From the cell containing the given text, extract its center point as (x, y) coordinate. 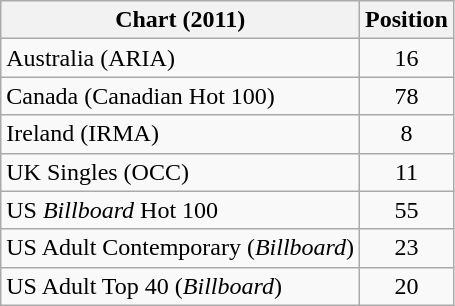
US Adult Contemporary (Billboard) (180, 248)
8 (407, 134)
US Adult Top 40 (Billboard) (180, 286)
Canada (Canadian Hot 100) (180, 96)
Position (407, 20)
55 (407, 210)
Australia (ARIA) (180, 58)
Chart (2011) (180, 20)
Ireland (IRMA) (180, 134)
20 (407, 286)
78 (407, 96)
UK Singles (OCC) (180, 172)
US Billboard Hot 100 (180, 210)
23 (407, 248)
16 (407, 58)
11 (407, 172)
